Return the (x, y) coordinate for the center point of the cell that contains the specified text.  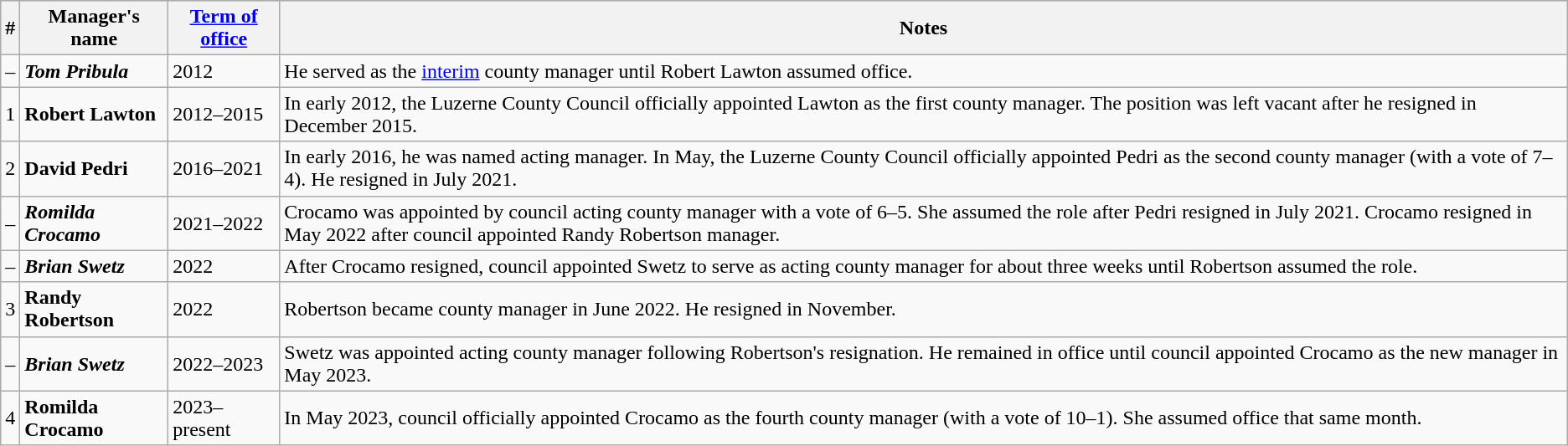
Notes (923, 28)
2012–2015 (224, 114)
Manager's name (94, 28)
2021–2022 (224, 223)
4 (10, 418)
Tom Pribula (94, 71)
1 (10, 114)
After Crocamo resigned, council appointed Swetz to serve as acting county manager for about three weeks until Robertson assumed the role. (923, 266)
2016–2021 (224, 169)
Randy Robertson (94, 310)
2012 (224, 71)
3 (10, 310)
2023–present (224, 418)
In May 2023, council officially appointed Crocamo as the fourth county manager (with a vote of 10–1). She assumed office that same month. (923, 418)
2 (10, 169)
2022–2023 (224, 363)
# (10, 28)
Robertson became county manager in June 2022. He resigned in November. (923, 310)
Term of office (224, 28)
David Pedri (94, 169)
Robert Lawton (94, 114)
He served as the interim county manager until Robert Lawton assumed office. (923, 71)
